Return the [x, y] coordinate for the center point of the cell that contains the specified text.  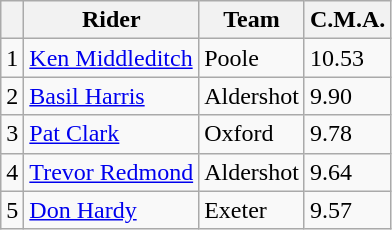
Team [252, 20]
3 [12, 134]
9.90 [347, 96]
Ken Middleditch [112, 58]
4 [12, 172]
C.M.A. [347, 20]
Basil Harris [112, 96]
Oxford [252, 134]
2 [12, 96]
9.78 [347, 134]
Exeter [252, 210]
9.57 [347, 210]
10.53 [347, 58]
Trevor Redmond [112, 172]
Rider [112, 20]
9.64 [347, 172]
Poole [252, 58]
Don Hardy [112, 210]
Pat Clark [112, 134]
1 [12, 58]
5 [12, 210]
